From the cell containing the given text, extract its center point as (X, Y) coordinate. 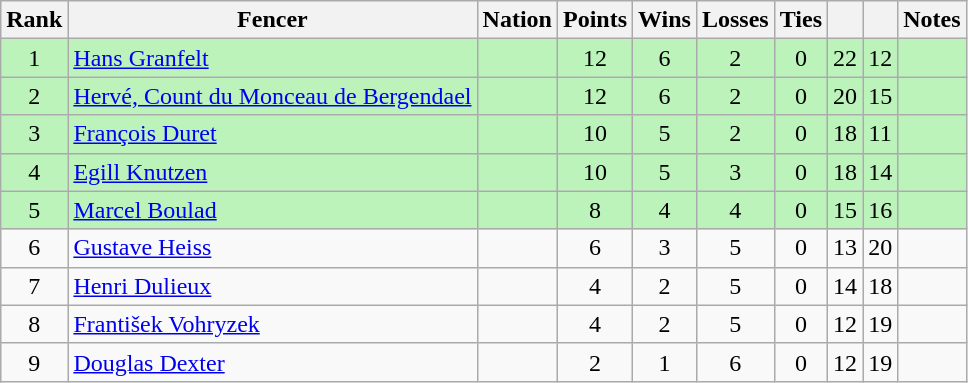
Wins (665, 20)
11 (880, 134)
Hervé, Count du Monceau de Bergendael (272, 96)
Ties (800, 20)
François Duret (272, 134)
František Vohryzek (272, 324)
Egill Knutzen (272, 172)
Fencer (272, 20)
22 (846, 58)
9 (34, 362)
Henri Dulieux (272, 286)
Gustave Heiss (272, 248)
13 (846, 248)
Hans Granfelt (272, 58)
Douglas Dexter (272, 362)
Notes (932, 20)
Rank (34, 20)
Points (594, 20)
Losses (735, 20)
Marcel Boulad (272, 210)
7 (34, 286)
16 (880, 210)
Nation (517, 20)
